Capture the cell that displays the provided text and extract its (x, y) central coordinate. 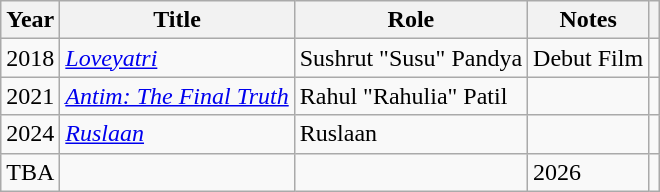
TBA (30, 172)
Debut Film (588, 58)
2024 (30, 134)
Year (30, 20)
Sushrut "Susu" Pandya (410, 58)
Loveyatri (177, 58)
2021 (30, 96)
Antim: The Final Truth (177, 96)
Role (410, 20)
Rahul "Rahulia" Patil (410, 96)
2018 (30, 58)
Title (177, 20)
Notes (588, 20)
2026 (588, 172)
